Scan for the cell matching the given text and deliver its (x, y) coordinate at center. 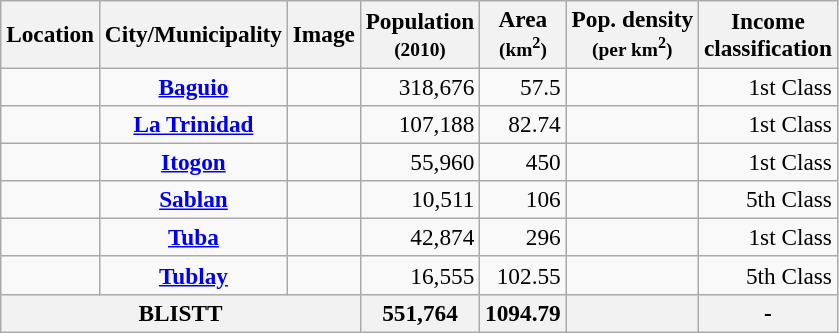
551,764 (420, 313)
Area(km2) (523, 34)
Tublay (193, 275)
82.74 (523, 124)
57.5 (523, 86)
1094.79 (523, 313)
City/Municipality (193, 34)
Location (50, 34)
Tuba (193, 237)
Itogon (193, 162)
10,511 (420, 199)
BLISTT (181, 313)
296 (523, 237)
Pop. density(per km2) (632, 34)
106 (523, 199)
450 (523, 162)
42,874 (420, 237)
102.55 (523, 275)
Incomeclassification (768, 34)
La Trinidad (193, 124)
318,676 (420, 86)
16,555 (420, 275)
Baguio (193, 86)
107,188 (420, 124)
- (768, 313)
Sablan (193, 199)
Population(2010) (420, 34)
Image (324, 34)
55,960 (420, 162)
